From the cell containing the given text, extract its center point as (x, y) coordinate. 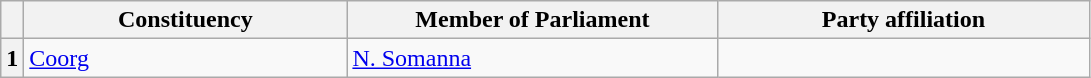
Party affiliation (904, 20)
N. Somanna (532, 58)
1 (12, 58)
Member of Parliament (532, 20)
Coorg (186, 58)
Constituency (186, 20)
